Find where the given text appears and provide that cell's center as (x, y) coordinate. 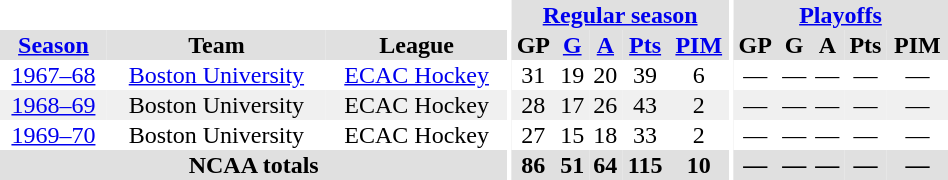
Regular season (620, 15)
39 (645, 75)
33 (645, 135)
27 (534, 135)
Team (216, 45)
15 (572, 135)
19 (572, 75)
43 (645, 105)
115 (645, 165)
64 (606, 165)
10 (698, 165)
17 (572, 105)
28 (534, 105)
1968–69 (54, 105)
31 (534, 75)
18 (606, 135)
1967–68 (54, 75)
Playoffs (840, 15)
Season (54, 45)
20 (606, 75)
NCAA totals (254, 165)
League (416, 45)
26 (606, 105)
86 (534, 165)
51 (572, 165)
6 (698, 75)
1969–70 (54, 135)
